Find where the given text appears and provide that cell's center as [x, y] coordinate. 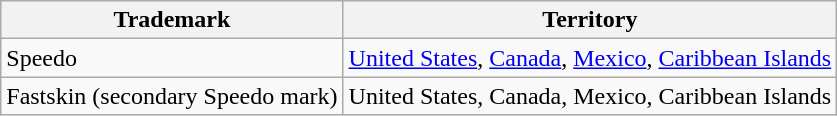
Fastskin (secondary Speedo mark) [172, 96]
Speedo [172, 58]
Territory [590, 20]
Trademark [172, 20]
